Determine the (x, y) coordinate at the center of the cell enclosing the given text.  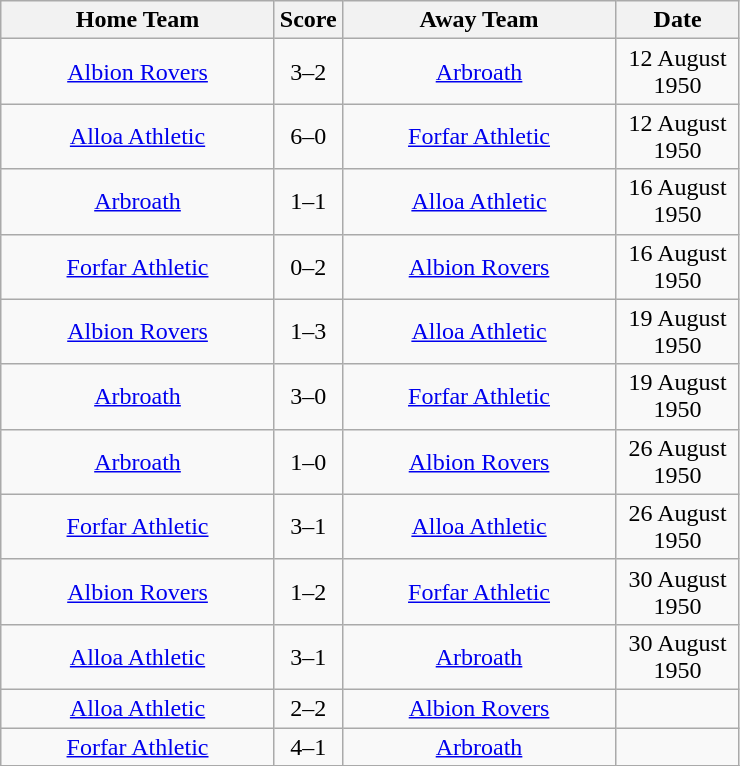
Home Team (138, 20)
1–3 (308, 332)
6–0 (308, 136)
4–1 (308, 747)
3–2 (308, 72)
0–2 (308, 266)
1–0 (308, 462)
Date (678, 20)
3–0 (308, 396)
1–2 (308, 592)
Score (308, 20)
2–2 (308, 708)
Away Team (479, 20)
1–1 (308, 202)
